Detect which cell encompasses the target text, then output its [X, Y] center coordinate. 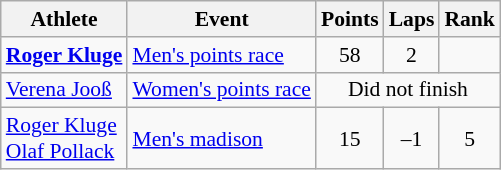
Verena Jooß [64, 90]
Men's points race [222, 55]
Laps [412, 19]
Did not finish [408, 90]
Men's madison [222, 138]
58 [350, 55]
Event [222, 19]
5 [470, 138]
Women's points race [222, 90]
Roger KlugeOlaf Pollack [64, 138]
Athlete [64, 19]
Points [350, 19]
Roger Kluge [64, 55]
–1 [412, 138]
2 [412, 55]
15 [350, 138]
Rank [470, 19]
